Locate the cell with the specified text and output its [x, y] center coordinate. 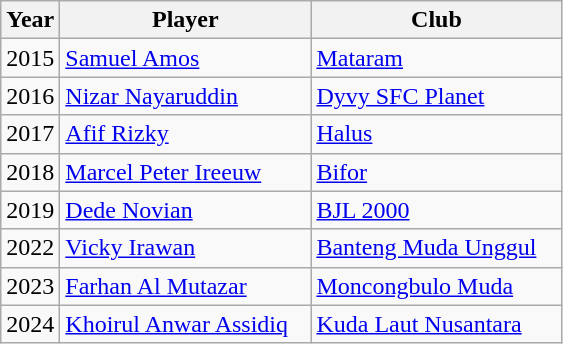
Afif Rizky [186, 134]
2023 [30, 286]
2017 [30, 134]
Bifor [436, 172]
2022 [30, 248]
Kuda Laut Nusantara [436, 324]
Marcel Peter Ireeuw [186, 172]
2024 [30, 324]
Dede Novian [186, 210]
Club [436, 20]
Farhan Al Mutazar [186, 286]
2019 [30, 210]
Vicky Irawan [186, 248]
2016 [30, 96]
2018 [30, 172]
Khoirul Anwar Assidiq [186, 324]
Moncongbulo Muda [436, 286]
BJL 2000 [436, 210]
2015 [30, 58]
Halus [436, 134]
Samuel Amos [186, 58]
Dyvy SFC Planet [436, 96]
Banteng Muda Unggul [436, 248]
Nizar Nayaruddin [186, 96]
Year [30, 20]
Mataram [436, 58]
Player [186, 20]
